Provide the [x, y] coordinate of the cell's center where the given text is located.  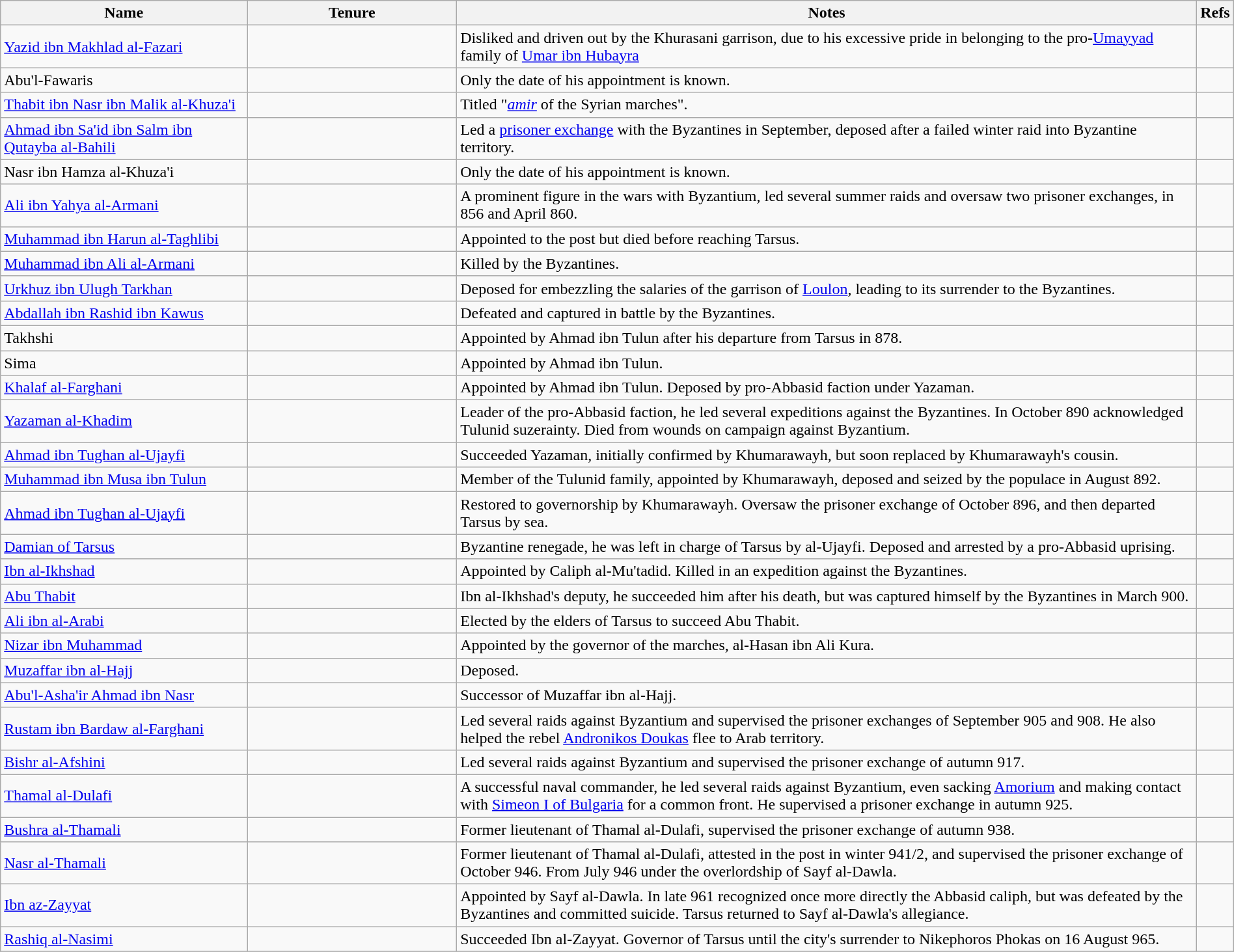
Urkhuz ibn Ulugh Tarkhan [124, 288]
Elected by the elders of Tarsus to succeed Abu Thabit. [827, 621]
Abu'l-Fawaris [124, 80]
Nizar ibn Muhammad [124, 646]
Thamal al-Dulafi [124, 795]
Nasr al-Thamali [124, 863]
Appointed by Ahmad ibn Tulun. Deposed by pro-Abbasid faction under Yazaman. [827, 388]
Rustam ibn Bardaw al-Farghani [124, 729]
Muzaffar ibn al-Hajj [124, 670]
Led a prisoner exchange with the Byzantines in September, deposed after a failed winter raid into Byzantine territory. [827, 138]
Defeated and captured in battle by the Byzantines. [827, 313]
Nasr ibn Hamza al-Khuza'i [124, 172]
Sima [124, 362]
Successor of Muzaffar ibn al-Hajj. [827, 695]
A prominent figure in the wars with Byzantium, led several summer raids and oversaw two prisoner exchanges, in 856 and April 860. [827, 206]
Thabit ibn Nasr ibn Malik al-Khuza'i [124, 105]
Byzantine renegade, he was left in charge of Tarsus by al-Ujayfi. Deposed and arrested by a pro-Abbasid uprising. [827, 547]
Yazid ibn Makhlad al-Fazari [124, 47]
Appointed by Ahmad ibn Tulun. [827, 362]
Refs [1214, 13]
Muhammad ibn Harun al-Taghlibi [124, 239]
Takhshi [124, 338]
Former lieutenant of Thamal al-Dulafi, supervised the prisoner exchange of autumn 938. [827, 830]
Led several raids against Byzantium and supervised the prisoner exchange of autumn 917. [827, 762]
Bishr al-Afshini [124, 762]
Ibn al-Ikhshad's deputy, he succeeded him after his death, but was captured himself by the Byzantines in March 900. [827, 596]
Abdallah ibn Rashid ibn Kawus [124, 313]
Ali ibn al-Arabi [124, 621]
Restored to governorship by Khumarawayh. Oversaw the prisoner exchange of October 896, and then departed Tarsus by sea. [827, 513]
Ibn al-Ikhshad [124, 571]
Deposed. [827, 670]
Muhammad ibn Musa ibn Tulun [124, 480]
Appointed to the post but died before reaching Tarsus. [827, 239]
Notes [827, 13]
Tenure [352, 13]
Titled "amir of the Syrian marches". [827, 105]
Killed by the Byzantines. [827, 264]
Rashiq al-Nasimi [124, 939]
Yazaman al-Khadim [124, 422]
Damian of Tarsus [124, 547]
Bushra al-Thamali [124, 830]
Member of the Tulunid family, appointed by Khumarawayh, deposed and seized by the populace in August 892. [827, 480]
Name [124, 13]
Disliked and driven out by the Khurasani garrison, due to his excessive pride in belonging to the pro-Umayyad family of Umar ibn Hubayra [827, 47]
Succeeded Ibn al-Zayyat. Governor of Tarsus until the city's surrender to Nikephoros Phokas on 16 August 965. [827, 939]
Abu Thabit [124, 596]
Ibn az-Zayyat [124, 906]
Appointed by the governor of the marches, al-Hasan ibn Ali Kura. [827, 646]
Ahmad ibn Sa'id ibn Salm ibn Qutayba al-Bahili [124, 138]
Deposed for embezzling the salaries of the garrison of Loulon, leading to its surrender to the Byzantines. [827, 288]
Appointed by Ahmad ibn Tulun after his departure from Tarsus in 878. [827, 338]
Ali ibn Yahya al-Armani [124, 206]
Succeeded Yazaman, initially confirmed by Khumarawayh, but soon replaced by Khumarawayh's cousin. [827, 455]
Khalaf al-Farghani [124, 388]
Abu'l-Asha'ir Ahmad ibn Nasr [124, 695]
Muhammad ibn Ali al-Armani [124, 264]
Appointed by Caliph al-Mu'tadid. Killed in an expedition against the Byzantines. [827, 571]
